For the text-containing cell, return its midpoint in (X, Y) coordinate format. 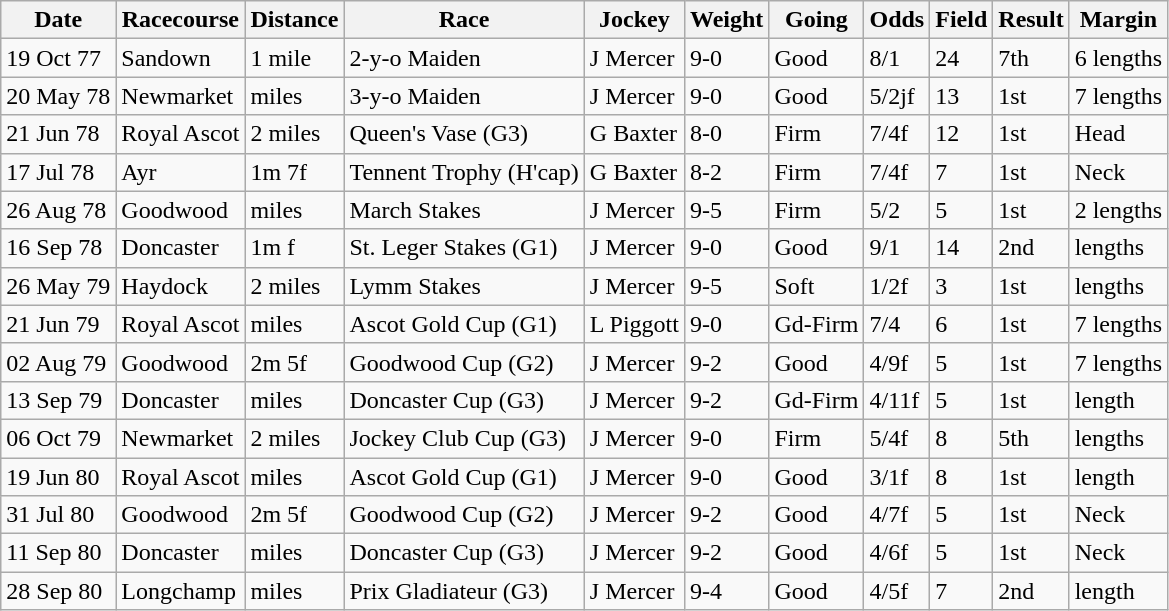
8/1 (897, 58)
31 Jul 80 (58, 515)
2-y-o Maiden (464, 58)
11 Sep 80 (58, 553)
Sandown (180, 58)
3/1f (897, 477)
06 Oct 79 (58, 438)
Lymm Stakes (464, 286)
16 Sep 78 (58, 248)
Haydock (180, 286)
March Stakes (464, 210)
5/2jf (897, 96)
1m 7f (294, 172)
4/9f (897, 362)
6 (962, 324)
17 Jul 78 (58, 172)
Longchamp (180, 591)
Field (962, 20)
13 (962, 96)
19 Jun 80 (58, 477)
Weight (726, 20)
Race (464, 20)
2 lengths (1118, 210)
Head (1118, 134)
21 Jun 79 (58, 324)
1m f (294, 248)
Soft (816, 286)
Date (58, 20)
Queen's Vase (G3) (464, 134)
5th (1031, 438)
1 mile (294, 58)
Tennent Trophy (H'cap) (464, 172)
St. Leger Stakes (G1) (464, 248)
02 Aug 79 (58, 362)
20 May 78 (58, 96)
8-2 (726, 172)
1/2f (897, 286)
21 Jun 78 (58, 134)
26 Aug 78 (58, 210)
5/2 (897, 210)
7th (1031, 58)
4/5f (897, 591)
9-4 (726, 591)
12 (962, 134)
Jockey Club Cup (G3) (464, 438)
26 May 79 (58, 286)
Racecourse (180, 20)
Ayr (180, 172)
8-0 (726, 134)
Going (816, 20)
24 (962, 58)
Result (1031, 20)
4/7f (897, 515)
5/4f (897, 438)
13 Sep 79 (58, 400)
19 Oct 77 (58, 58)
4/6f (897, 553)
4/11f (897, 400)
Margin (1118, 20)
9/1 (897, 248)
Odds (897, 20)
3 (962, 286)
Prix Gladiateur (G3) (464, 591)
Jockey (634, 20)
3-y-o Maiden (464, 96)
14 (962, 248)
7/4 (897, 324)
Distance (294, 20)
6 lengths (1118, 58)
28 Sep 80 (58, 591)
L Piggott (634, 324)
